Detect which cell encompasses the target text, then output its [x, y] center coordinate. 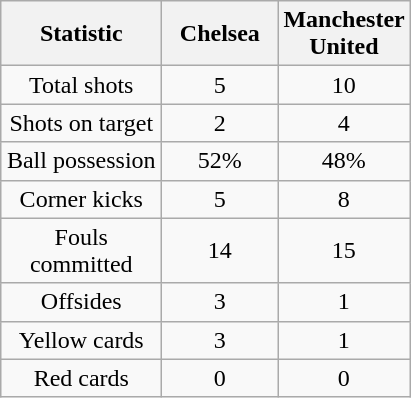
Yellow cards [82, 340]
Fouls committed [82, 250]
Total shots [82, 85]
52% [220, 161]
10 [344, 85]
Ball possession [82, 161]
8 [344, 199]
Manchester United [344, 34]
Chelsea [220, 34]
48% [344, 161]
Offsides [82, 302]
14 [220, 250]
Shots on target [82, 123]
4 [344, 123]
Corner kicks [82, 199]
Red cards [82, 378]
Statistic [82, 34]
15 [344, 250]
2 [220, 123]
